From the cell containing the given text, extract its center point as (x, y) coordinate. 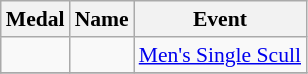
Medal (36, 19)
Event (220, 19)
Men's Single Scull (220, 55)
Name (102, 19)
